Capture the cell that displays the provided text and extract its [x, y] central coordinate. 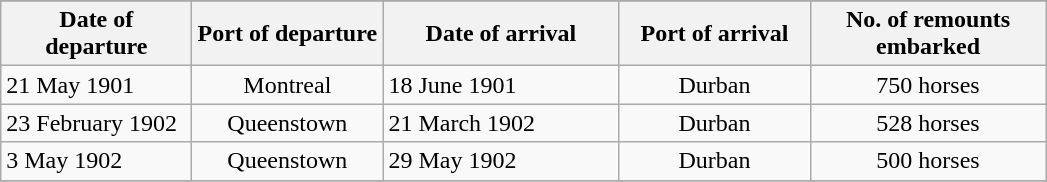
21 May 1901 [96, 85]
29 May 1902 [501, 161]
Port of arrival [714, 34]
Montreal [288, 85]
3 May 1902 [96, 161]
Date of arrival [501, 34]
500 horses [928, 161]
528 horses [928, 123]
No. of remounts embarked [928, 34]
Port of departure [288, 34]
Date of departure [96, 34]
21 March 1902 [501, 123]
750 horses [928, 85]
23 February 1902 [96, 123]
18 June 1901 [501, 85]
